Find where the given text appears and provide that cell's center as (x, y) coordinate. 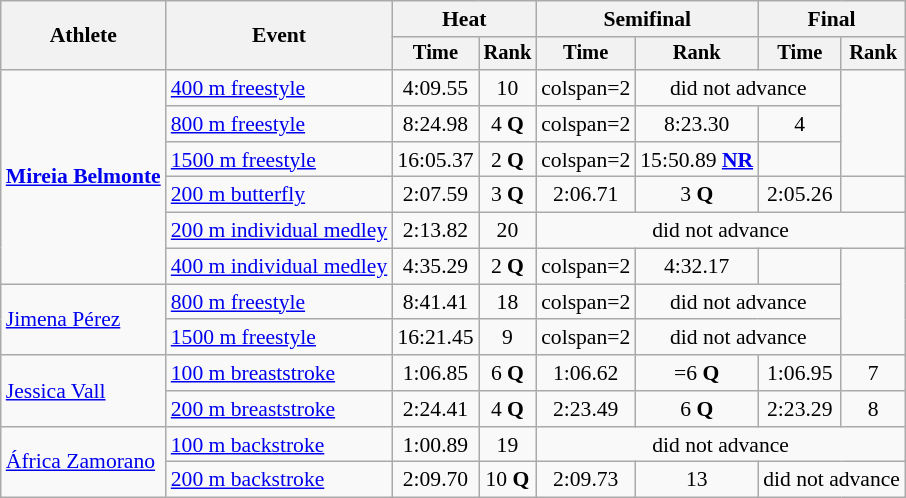
13 (696, 480)
200 m butterfly (280, 195)
2:13.82 (435, 231)
Athlete (84, 36)
2:09.73 (586, 480)
7 (873, 373)
2:24.41 (435, 409)
200 m individual medley (280, 231)
400 m individual medley (280, 267)
16:05.37 (435, 160)
1:06.62 (586, 373)
15:50.89 NR (696, 160)
100 m backstroke (280, 445)
200 m breaststroke (280, 409)
Jimena Pérez (84, 320)
Jessica Vall (84, 390)
8:24.98 (435, 124)
8:41.41 (435, 302)
8:23.30 (696, 124)
Heat (464, 19)
19 (508, 445)
2:05.26 (800, 195)
=6 Q (696, 373)
10 Q (508, 480)
Semifinal (647, 19)
9 (508, 338)
4:09.55 (435, 88)
16:21.45 (435, 338)
100 m breaststroke (280, 373)
4:35.29 (435, 267)
4:32.17 (696, 267)
10 (508, 88)
1:00.89 (435, 445)
2:09.70 (435, 480)
1:06.95 (800, 373)
1:06.85 (435, 373)
400 m freestyle (280, 88)
Mireia Belmonte (84, 177)
2:06.71 (586, 195)
200 m backstroke (280, 480)
8 (873, 409)
18 (508, 302)
4 (800, 124)
20 (508, 231)
Event (280, 36)
África Zamorano (84, 462)
2:23.29 (800, 409)
Final (832, 19)
2:23.49 (586, 409)
2:07.59 (435, 195)
